Pinpoint the cell where the given text exists, returning its (x, y) midpoint coordinate. 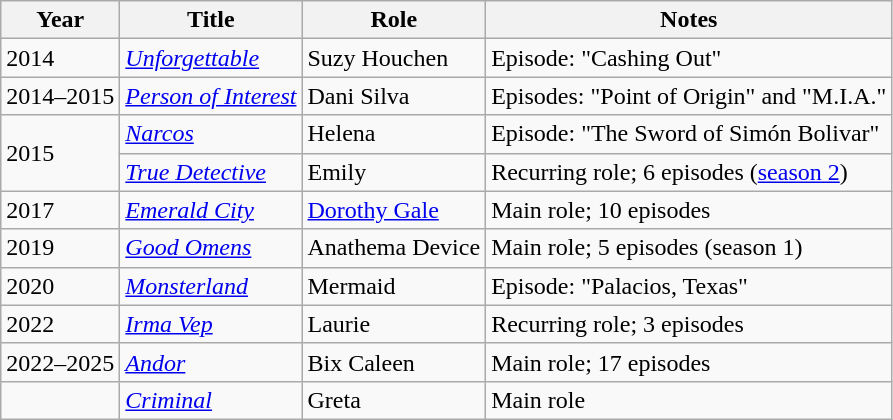
Main role; 10 episodes (689, 210)
Role (394, 20)
Bix Caleen (394, 362)
Episode: "The Sword of Simón Bolivar" (689, 134)
Main role; 17 episodes (689, 362)
Andor (211, 362)
Episodes: "Point of Origin" and "M.I.A." (689, 96)
2017 (60, 210)
Main role (689, 400)
Emily (394, 172)
Dani Silva (394, 96)
Title (211, 20)
Recurring role; 6 episodes (season 2) (689, 172)
Notes (689, 20)
Monsterland (211, 286)
Year (60, 20)
Unforgettable (211, 58)
Laurie (394, 324)
Irma Vep (211, 324)
Helena (394, 134)
Criminal (211, 400)
Narcos (211, 134)
Good Omens (211, 248)
Anathema Device (394, 248)
2014 (60, 58)
Recurring role; 3 episodes (689, 324)
Suzy Houchen (394, 58)
2019 (60, 248)
Mermaid (394, 286)
Main role; 5 episodes (season 1) (689, 248)
2022–2025 (60, 362)
Dorothy Gale (394, 210)
2015 (60, 153)
Episode: "Cashing Out" (689, 58)
2022 (60, 324)
Person of Interest (211, 96)
Greta (394, 400)
2014–2015 (60, 96)
True Detective (211, 172)
Emerald City (211, 210)
2020 (60, 286)
Episode: "Palacios, Texas" (689, 286)
